Determine the [X, Y] coordinate at the center of the cell enclosing the given text.  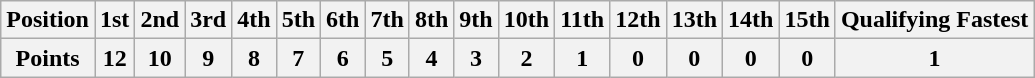
7th [387, 20]
Points [48, 58]
2nd [160, 20]
4 [431, 58]
9th [476, 20]
14th [751, 20]
10 [160, 58]
5th [298, 20]
3rd [208, 20]
12th [638, 20]
6 [343, 58]
Position [48, 20]
15th [807, 20]
9 [208, 58]
5 [387, 58]
12 [114, 58]
7 [298, 58]
10th [526, 20]
11th [582, 20]
1st [114, 20]
4th [254, 20]
2 [526, 58]
8 [254, 58]
3 [476, 58]
8th [431, 20]
13th [694, 20]
Qualifying Fastest [934, 20]
6th [343, 20]
